Locate the cell with the specified text and output its (x, y) center coordinate. 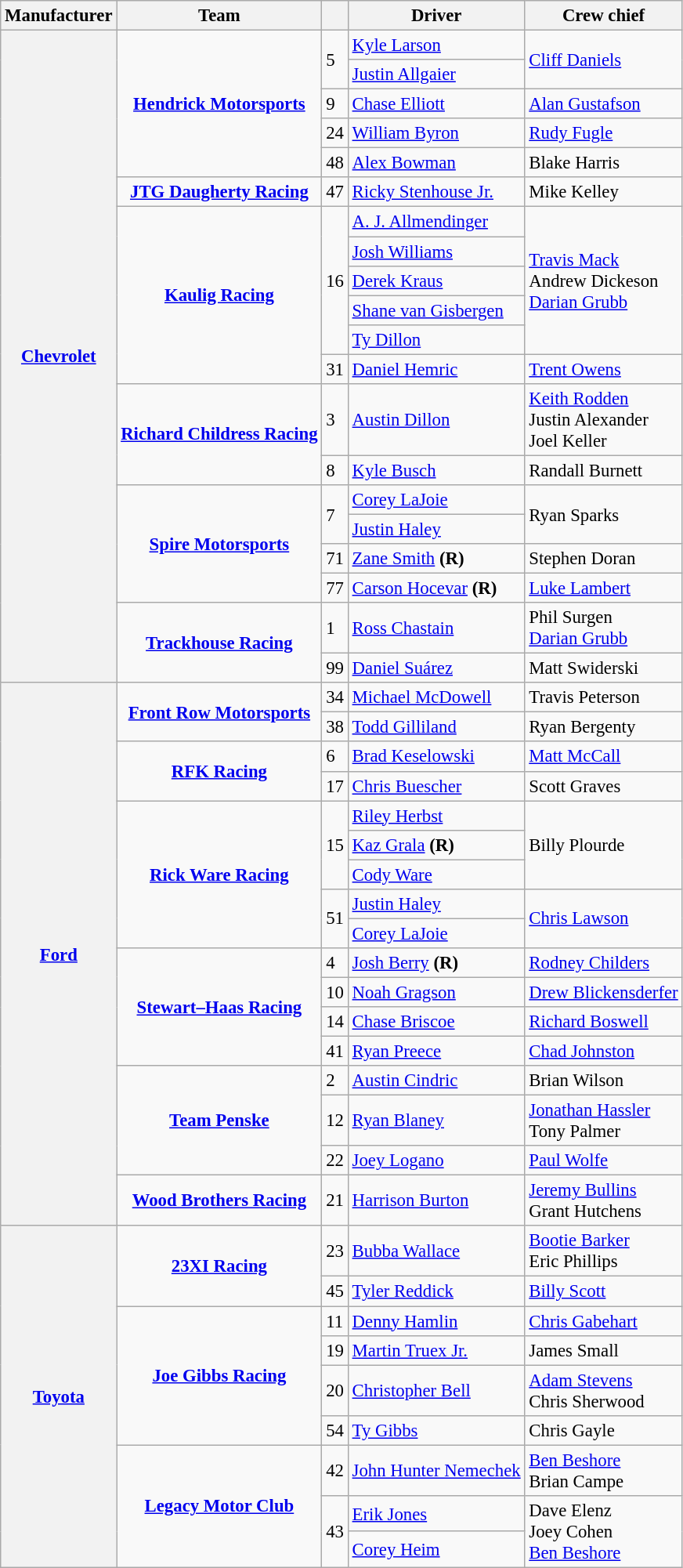
Kaulig Racing (219, 295)
Harrison Burton (436, 1200)
Toyota (59, 1396)
Crew chief (603, 16)
Christopher Bell (436, 1390)
Ross Chastain (436, 628)
Austin Dillon (436, 420)
47 (335, 192)
11 (335, 1321)
17 (335, 786)
1 (335, 628)
41 (335, 1052)
Chris Gabehart (603, 1321)
10 (335, 992)
8 (335, 470)
Tyler Reddick (436, 1291)
Michael McDowell (436, 697)
Stephen Doran (603, 559)
19 (335, 1350)
RFK Racing (219, 771)
23 (335, 1251)
5 (335, 60)
Chase Elliott (436, 104)
Joey Logano (436, 1161)
Dave Elenz Joey Cohen Ben Beshore (603, 1532)
Denny Hamlin (436, 1321)
20 (335, 1390)
Kyle Larson (436, 45)
99 (335, 668)
Brian Wilson (603, 1081)
Cody Ware (436, 875)
Stewart–Haas Racing (219, 1007)
Carson Hocevar (R) (436, 588)
Ford (59, 954)
45 (335, 1291)
34 (335, 697)
JTG Daugherty Racing (219, 192)
Randall Burnett (603, 470)
Chad Johnston (603, 1052)
Chevrolet (59, 357)
71 (335, 559)
Hendrick Motorsports (219, 104)
38 (335, 727)
Daniel Suárez (436, 668)
Bubba Wallace (436, 1251)
Kyle Busch (436, 470)
Trackhouse Racing (219, 643)
Rodney Childers (603, 963)
Ryan Bergenty (603, 727)
Chase Briscoe (436, 1022)
Riley Herbst (436, 816)
Mike Kelley (603, 192)
51 (335, 918)
Justin Allgaier (436, 74)
Driver (436, 16)
Jonathan Hassler Tony Palmer (603, 1121)
Keith Rodden Justin Alexander Joel Keller (603, 420)
Joe Gibbs Racing (219, 1376)
16 (335, 281)
43 (335, 1532)
42 (335, 1470)
Paul Wolfe (603, 1161)
Billy Plourde (603, 845)
54 (335, 1430)
Rick Ware Racing (219, 875)
9 (335, 104)
Martin Truex Jr. (436, 1350)
Chris Gayle (603, 1430)
6 (335, 757)
Ty Dillon (436, 339)
Alan Gustafson (603, 104)
Matt Swiderski (603, 668)
Drew Blickensderfer (603, 992)
Noah Gragson (436, 992)
Derek Kraus (436, 281)
Corey Heim (436, 1549)
Wood Brothers Racing (219, 1200)
Todd Gilliland (436, 727)
77 (335, 588)
John Hunter Nemechek (436, 1470)
Ryan Preece (436, 1052)
Bootie Barker Eric Phillips (603, 1251)
Erik Jones (436, 1514)
Ty Gibbs (436, 1430)
Team (219, 16)
Ben Beshore Brian Campe (603, 1470)
Josh Williams (436, 252)
Josh Berry (R) (436, 963)
23XI Racing (219, 1266)
Chris Buescher (436, 786)
Rudy Fugle (603, 133)
22 (335, 1161)
Luke Lambert (603, 588)
Zane Smith (R) (436, 559)
Matt McCall (603, 757)
Chris Lawson (603, 918)
William Byron (436, 133)
12 (335, 1121)
Legacy Motor Club (219, 1506)
Alex Bowman (436, 163)
Front Row Motorsports (219, 712)
Cliff Daniels (603, 60)
2 (335, 1081)
Daniel Hemric (436, 369)
Ryan Blaney (436, 1121)
Travis Peterson (603, 697)
24 (335, 133)
3 (335, 420)
Spire Motorsports (219, 544)
Scott Graves (603, 786)
Jeremy Bullins Grant Hutchens (603, 1200)
Adam Stevens Chris Sherwood (603, 1390)
Shane van Gisbergen (436, 310)
Manufacturer (59, 16)
Team Penske (219, 1121)
15 (335, 845)
Travis Mack Andrew Dickeson Darian Grubb (603, 281)
Billy Scott (603, 1291)
Austin Cindric (436, 1081)
James Small (603, 1350)
Richard Boswell (603, 1022)
Kaz Grala (R) (436, 845)
Brad Keselowski (436, 757)
Ricky Stenhouse Jr. (436, 192)
A. J. Allmendinger (436, 222)
48 (335, 163)
Phil Surgen Darian Grubb (603, 628)
4 (335, 963)
Richard Childress Racing (219, 434)
14 (335, 1022)
Blake Harris (603, 163)
21 (335, 1200)
Ryan Sparks (603, 514)
Trent Owens (603, 369)
7 (335, 514)
31 (335, 369)
